Extract the [x, y] coordinate from the center of the cell holding the provided text.  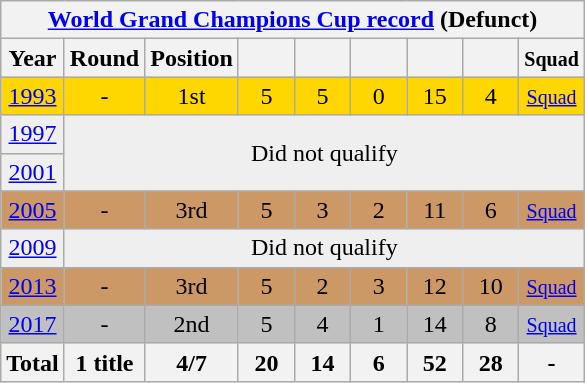
4/7 [192, 362]
Total [33, 362]
1997 [33, 134]
1 [379, 324]
Round [104, 58]
2009 [33, 248]
2005 [33, 210]
World Grand Champions Cup record (Defunct) [293, 20]
8 [491, 324]
12 [435, 286]
11 [435, 210]
15 [435, 96]
2001 [33, 172]
2017 [33, 324]
1st [192, 96]
10 [491, 286]
20 [266, 362]
2013 [33, 286]
52 [435, 362]
28 [491, 362]
0 [379, 96]
1993 [33, 96]
Year [33, 58]
Position [192, 58]
1 title [104, 362]
2nd [192, 324]
